Find where the given text appears and provide that cell's center as [X, Y] coordinate. 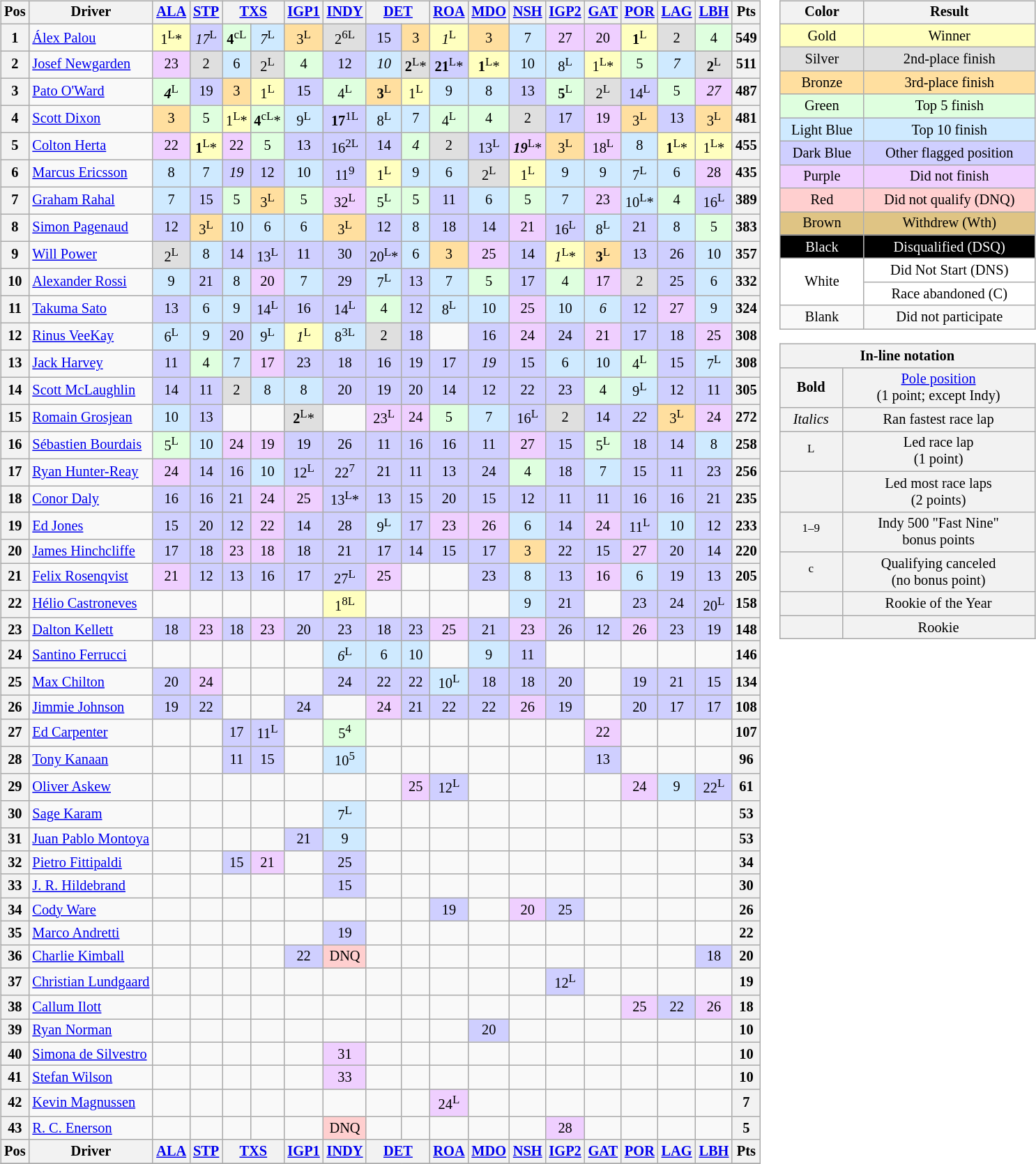
35 [15, 933]
Ed Jones [91, 526]
Rookie [938, 627]
Did Not Start (DNS) [950, 270]
383 [746, 227]
20L [714, 604]
32L [345, 201]
Brown [821, 224]
c [811, 572]
40 [15, 1054]
10L [449, 682]
21L* [449, 64]
Result [950, 13]
Black [821, 247]
162L [345, 146]
Colton Herta [91, 146]
42 [15, 1103]
324 [746, 309]
Romain Grosjean [91, 418]
J. R. Hildebrand [91, 886]
227 [345, 473]
Bold [811, 388]
Blank [821, 317]
235 [746, 499]
Simona de Silvestro [91, 1054]
Led most race laps(2 points) [938, 491]
107 [746, 732]
205 [746, 577]
148 [746, 629]
Jimmie Johnson [91, 707]
Conor Daly [91, 499]
Ryan Norman [91, 1031]
Marco Andretti [91, 933]
Will Power [91, 255]
83L [345, 336]
256 [746, 473]
Bronze [821, 83]
146 [746, 655]
White [821, 282]
Purple [821, 176]
Light Blue [821, 130]
511 [746, 64]
Oliver Askew [91, 786]
Did not participate [950, 317]
Led race lap(1 point) [938, 452]
Indy 500 "Fast Nine"bonus points [938, 532]
Simon Pagenaud [91, 227]
Qualifying canceled(no bonus point) [938, 572]
119 [345, 173]
Ed Carpenter [91, 732]
Silver [821, 59]
481 [746, 118]
Rinus VeeKay [91, 336]
Top 5 finish [950, 106]
357 [746, 255]
Hélio Castroneves [91, 604]
134 [746, 682]
R. C. Enerson [91, 1128]
37 [15, 981]
Alexander Rossi [91, 282]
James Hinchcliffe [91, 551]
10L* [640, 201]
Graham Rahal [91, 201]
389 [746, 201]
Álex Palou [91, 38]
Rookie of the Year [938, 604]
108 [746, 707]
Disqualified (DSQ) [950, 247]
54 [345, 732]
258 [746, 445]
39 [15, 1031]
1–9 [811, 532]
Santino Ferrucci [91, 655]
Ryan Hunter-Reay [91, 473]
2nd-place finish [950, 59]
22L [714, 786]
105 [345, 760]
Charlie Kimball [91, 956]
272 [746, 418]
171L [345, 118]
Scott McLaughlin [91, 390]
3rd-place finish [950, 83]
Pietro Fittipaldi [91, 863]
Kevin Magnussen [91, 1103]
61 [746, 786]
41 [15, 1078]
Sage Karam [91, 814]
Winner [950, 36]
Felix Rosenqvist [91, 577]
19L* [528, 146]
Dark Blue [821, 153]
Green [821, 106]
Tony Kanaan [91, 760]
Jack Harvey [91, 364]
Dalton Kellett [91, 629]
Takuma Sato [91, 309]
455 [746, 146]
233 [746, 526]
Cody Ware [91, 910]
305 [746, 390]
Withdrew (Wth) [950, 224]
435 [746, 173]
Max Chilton [91, 682]
Pole position(1 point; except Indy) [938, 388]
Other flagged position [950, 153]
32 [15, 863]
Josef Newgarden [91, 64]
1 [15, 38]
487 [746, 92]
Red [821, 200]
Italics [811, 420]
Callum Ilott [91, 1007]
220 [746, 551]
Christian Lundgaard [91, 981]
27L [345, 577]
24L [449, 1103]
Stefan Wilson [91, 1078]
23L [383, 418]
Did not finish [950, 176]
Sébastien Bourdais [91, 445]
26L [345, 38]
332 [746, 282]
Did not qualify (DNQ) [950, 200]
4cL* [268, 118]
43 [15, 1128]
20L* [383, 255]
Race abandoned (C) [950, 294]
Scott Dixon [91, 118]
Gold [821, 36]
Ran fastest race lap [938, 420]
Marcus Ericsson [91, 173]
13L* [345, 499]
L [811, 452]
Top 10 finish [950, 130]
4cL [236, 38]
158 [746, 604]
Pato O'Ward [91, 92]
In-line notation [907, 356]
549 [746, 38]
36 [15, 956]
96 [746, 760]
Color [821, 13]
Juan Pablo Montoya [91, 839]
17L [206, 38]
38 [15, 1007]
